Identify which cell holds the provided text, then report its (X, Y) central coordinate. 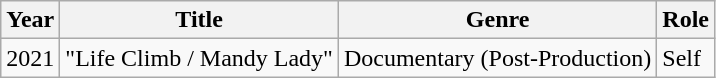
Self (686, 58)
2021 (30, 58)
Title (200, 20)
Documentary (Post-Production) (497, 58)
"Life Climb / Mandy Lady" (200, 58)
Role (686, 20)
Genre (497, 20)
Year (30, 20)
